Output the [X, Y] coordinate of the center of the cell containing the given text.  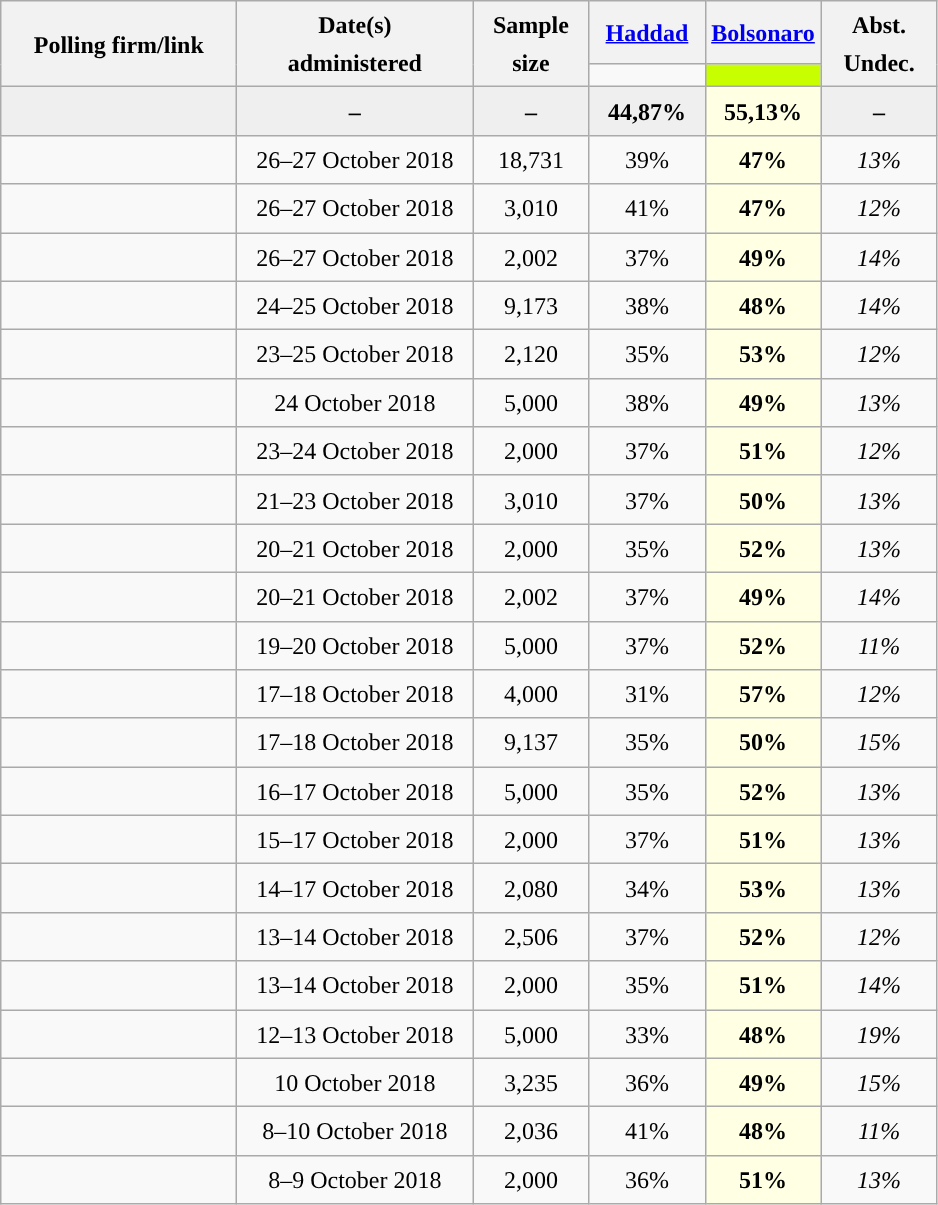
10 October 2018 [355, 1082]
44,87% [647, 112]
Date(s)administered [355, 44]
34% [647, 888]
24–25 October 2018 [355, 306]
55,13% [763, 112]
15–17 October 2018 [355, 840]
14–17 October 2018 [355, 888]
3,235 [531, 1082]
19–20 October 2018 [355, 646]
Polling firm/link [119, 44]
16–17 October 2018 [355, 792]
Bolsonaro [763, 32]
8–10 October 2018 [355, 1132]
Samplesize [531, 44]
2,506 [531, 936]
9,137 [531, 742]
21–23 October 2018 [355, 500]
8–9 October 2018 [355, 1180]
31% [647, 694]
24 October 2018 [355, 402]
57% [763, 694]
4,000 [531, 694]
23–25 October 2018 [355, 354]
2,036 [531, 1132]
2,120 [531, 354]
9,173 [531, 306]
23–24 October 2018 [355, 452]
12–13 October 2018 [355, 1034]
2,080 [531, 888]
33% [647, 1034]
19% [879, 1034]
18,731 [531, 160]
Abst.Undec. [879, 44]
39% [647, 160]
Haddad [647, 32]
